Provide the (x, y) coordinate of the cell's center where the given text is located.  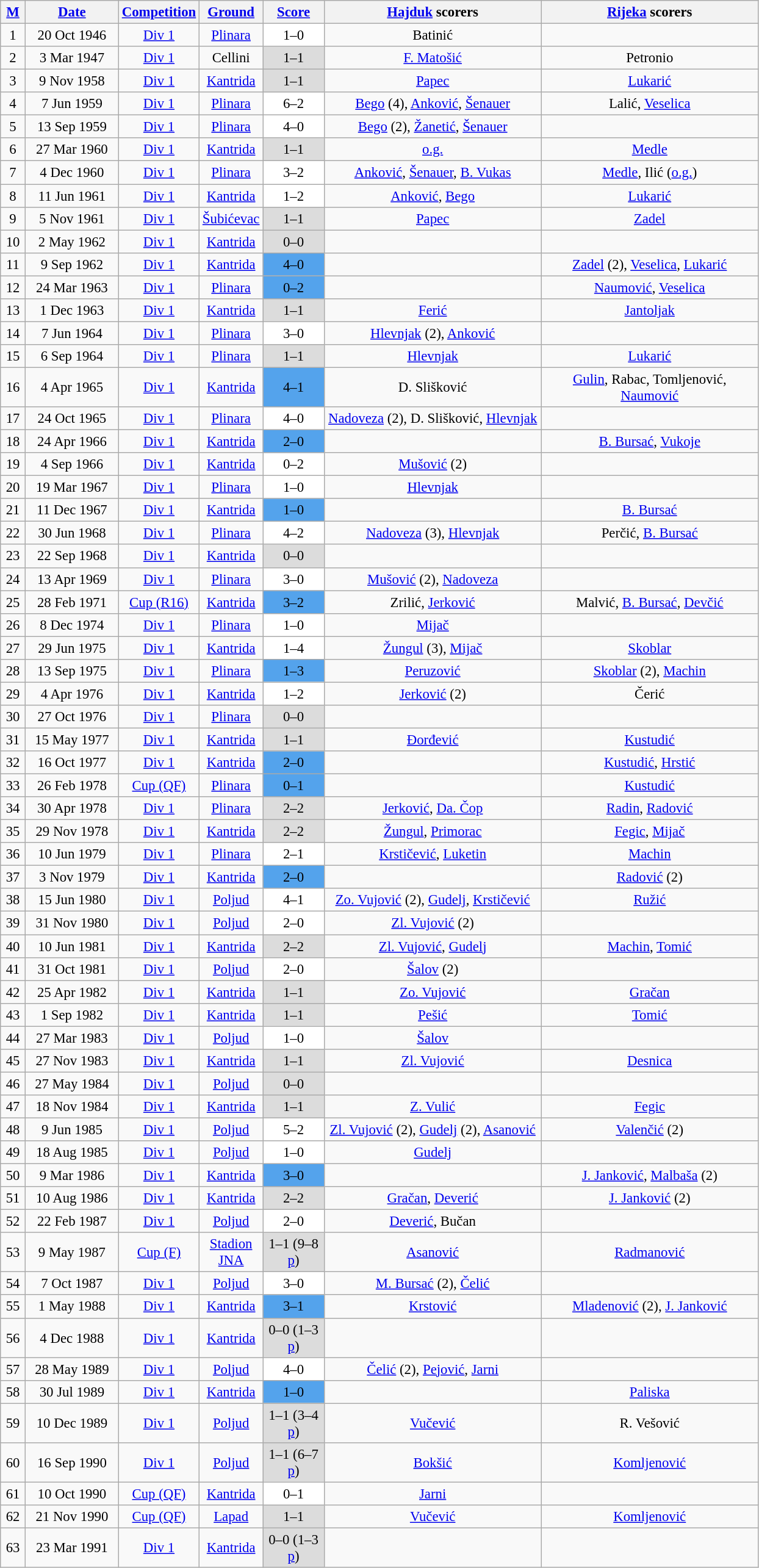
Jerković (2) (433, 694)
23 Mar 1991 (72, 1547)
Gračan (650, 992)
19 (13, 464)
3 Nov 1979 (72, 877)
20 (13, 487)
10 Dec 1989 (72, 1423)
31 Oct 1981 (72, 969)
15 Jun 1980 (72, 900)
Peruzović (433, 671)
30 Apr 1978 (72, 808)
Radin, Radović (650, 808)
30 (13, 717)
Zl. Vujović (2), Gudelj (2), Asanović (433, 1129)
4–2 (294, 533)
Bego (2), Žanetić, Šenauer (433, 127)
28 Feb 1971 (72, 602)
31 Nov 1980 (72, 923)
63 (13, 1547)
35 (13, 832)
1–3 (294, 671)
Z. Vulić (433, 1107)
11 (13, 264)
Asanović (433, 1252)
42 (13, 992)
Žungul (3), Mijač (433, 648)
Petronio (650, 58)
Kustudić, Hrstić (650, 763)
29 Jun 1975 (72, 648)
25 Apr 1982 (72, 992)
23 (13, 556)
9 (13, 218)
3 Mar 1947 (72, 58)
D. Slišković (433, 387)
Šubićevac (231, 218)
29 (13, 694)
29 Nov 1978 (72, 832)
15 May 1977 (72, 739)
55 (13, 1307)
Zl. Vujović (433, 1061)
Ferić (433, 311)
53 (13, 1252)
34 (13, 808)
Zo. Vujović (2), Gudelj, Krstičević (433, 900)
J. Janković (2) (650, 1198)
M (13, 12)
17 (13, 419)
5–2 (294, 1129)
Fegic, Mijač (650, 832)
Mušović (2), Nadoveza (433, 579)
Cup (F) (159, 1252)
11 Jun 1961 (72, 196)
Medle (650, 149)
48 (13, 1129)
62 (13, 1517)
22 Feb 1987 (72, 1221)
B. Bursać (650, 510)
4 Dec 1988 (72, 1337)
Jarni (433, 1494)
2–1 (294, 854)
Mladenović (2), J. Janković (650, 1307)
61 (13, 1494)
50 (13, 1176)
Šalov (433, 1038)
Rijeka scorers (650, 12)
27 Mar 1960 (72, 149)
37 (13, 877)
Gulin, Rabac, Tomljenović, Naumović (650, 387)
Desnica (650, 1061)
Lalić, Veselica (650, 104)
15 (13, 356)
Zl. Vujović, Gudelj (433, 946)
10 (13, 242)
1 Dec 1963 (72, 311)
52 (13, 1221)
24 Oct 1965 (72, 419)
1 May 1988 (72, 1307)
9 Mar 1986 (72, 1176)
Fegic (650, 1107)
7 (13, 173)
20 Oct 1946 (72, 35)
7 Oct 1987 (72, 1284)
1–1 (6–7 p) (294, 1463)
22 (13, 533)
Bego (4), Anković, Šenauer (433, 104)
Bokšić (433, 1463)
21 (13, 510)
Cellini (231, 58)
25 (13, 602)
51 (13, 1198)
Zo. Vujović (433, 992)
F. Matošić (433, 58)
Nadoveza (2), D. Slišković, Hlevnjak (433, 419)
41 (13, 969)
7 Jun 1964 (72, 333)
Pešić (433, 1015)
Hajduk scorers (433, 12)
Jantoljak (650, 311)
12 (13, 287)
Gračan, Deverić (433, 1198)
27 (13, 648)
16 Sep 1990 (72, 1463)
27 Mar 1983 (72, 1038)
B. Bursać, Vukoje (650, 442)
Ground (231, 12)
24 Mar 1963 (72, 287)
19 Mar 1967 (72, 487)
1 Sep 1982 (72, 1015)
Čelić (2), Pejović, Jarni (433, 1369)
13 Apr 1969 (72, 579)
9 May 1987 (72, 1252)
Medle, Ilić (o.g.) (650, 173)
27 Oct 1976 (72, 717)
24 Apr 1966 (72, 442)
Date (72, 12)
18 Aug 1985 (72, 1153)
Skoblar (650, 648)
Skoblar (2), Machin (650, 671)
Ružić (650, 900)
21 Nov 1990 (72, 1517)
Šalov (2) (433, 969)
1 (13, 35)
11 Dec 1967 (72, 510)
43 (13, 1015)
9 Nov 1958 (72, 81)
Score (294, 12)
16 Oct 1977 (72, 763)
Krstović (433, 1307)
Lapad (231, 1517)
9 Sep 1962 (72, 264)
28 May 1989 (72, 1369)
Malvić, B. Bursać, Devčić (650, 602)
1–1 (3–4 p) (294, 1423)
Zl. Vujović (2) (433, 923)
Perčić, B. Bursać (650, 533)
Zadel (650, 218)
54 (13, 1284)
Čerić (650, 694)
27 Nov 1983 (72, 1061)
10 Aug 1986 (72, 1198)
33 (13, 786)
2 (13, 58)
57 (13, 1369)
44 (13, 1038)
58 (13, 1392)
Jerković, Da. Čop (433, 808)
o.g. (433, 149)
13 Sep 1975 (72, 671)
14 (13, 333)
Žungul, Primorac (433, 832)
4 Apr 1976 (72, 694)
Deverić, Bučan (433, 1221)
Radović (2) (650, 877)
13 (13, 311)
Radmanović (650, 1252)
10 Jun 1979 (72, 854)
26 Feb 1978 (72, 786)
5 Nov 1961 (72, 218)
4 Dec 1960 (72, 173)
5 (13, 127)
56 (13, 1337)
Mijač (433, 625)
24 (13, 579)
4 Sep 1966 (72, 464)
13 Sep 1959 (72, 127)
R. Vešović (650, 1423)
Paliska (650, 1392)
Đorđević (433, 739)
8 Dec 1974 (72, 625)
Tomić (650, 1015)
Zadel (2), Veselica, Lukarić (650, 264)
Krstičević, Luketin (433, 854)
Anković, Bego (433, 196)
Batinić (433, 35)
Naumović, Veselica (650, 287)
Cup (R16) (159, 602)
2 May 1962 (72, 242)
6 Sep 1964 (72, 356)
Nadoveza (3), Hlevnjak (433, 533)
10 Jun 1981 (72, 946)
3 (13, 81)
3–1 (294, 1307)
Stadion JNA (231, 1252)
4 (13, 104)
Mušović (2) (433, 464)
6 (13, 149)
Machin (650, 854)
40 (13, 946)
6–2 (294, 104)
Zrilić, Jerković (433, 602)
27 May 1984 (72, 1084)
1–4 (294, 648)
45 (13, 1061)
Competition (159, 12)
Anković, Šenauer, B. Vukas (433, 173)
47 (13, 1107)
30 Jul 1989 (72, 1392)
39 (13, 923)
18 (13, 442)
18 Nov 1984 (72, 1107)
22 Sep 1968 (72, 556)
Machin, Tomić (650, 946)
J. Janković, Malbaša (2) (650, 1176)
7 Jun 1959 (72, 104)
38 (13, 900)
Valenčić (2) (650, 1129)
1–1 (9–8 p) (294, 1252)
36 (13, 854)
49 (13, 1153)
8 (13, 196)
10 Oct 1990 (72, 1494)
4 Apr 1965 (72, 387)
32 (13, 763)
16 (13, 387)
60 (13, 1463)
Hlevnjak (2), Anković (433, 333)
46 (13, 1084)
30 Jun 1968 (72, 533)
31 (13, 739)
26 (13, 625)
9 Jun 1985 (72, 1129)
59 (13, 1423)
Gudelj (433, 1153)
M. Bursać (2), Čelić (433, 1284)
28 (13, 671)
